Extract the [x, y] coordinate from the center of the cell holding the provided text.  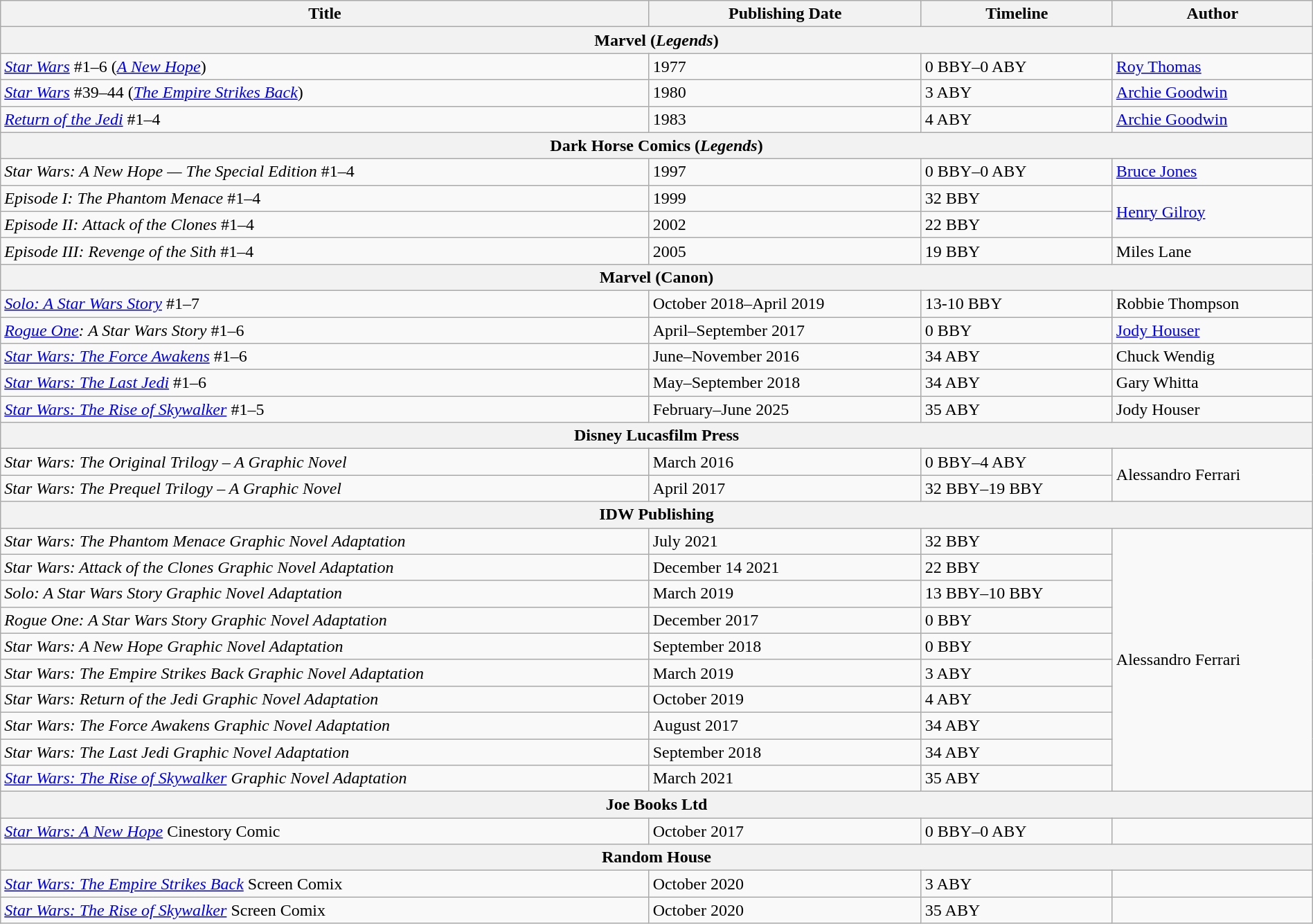
Star Wars: Attack of the Clones Graphic Novel Adaptation [325, 567]
Star Wars: A New Hope Cinestory Comic [325, 831]
April–September 2017 [785, 330]
Dark Horse Comics (Legends) [656, 145]
Star Wars: A New Hope Graphic Novel Adaptation [325, 646]
October 2017 [785, 831]
March 2021 [785, 779]
Star Wars: The Empire Strikes Back Graphic Novel Adaptation [325, 673]
Star Wars: The Rise of Skywalker #1–5 [325, 409]
October 2019 [785, 699]
Miles Lane [1212, 251]
13 BBY–10 BBY [1017, 594]
Solo: A Star Wars Story #1–7 [325, 303]
19 BBY [1017, 251]
Star Wars: A New Hope — The Special Edition #1–4 [325, 172]
Star Wars: The Rise of Skywalker Screen Comix [325, 910]
1977 [785, 66]
Random House [656, 858]
June–November 2016 [785, 357]
Solo: A Star Wars Story Graphic Novel Adaptation [325, 594]
Rogue One: A Star Wars Story #1–6 [325, 330]
Timeline [1017, 14]
Disney Lucasfilm Press [656, 436]
Star Wars: The Last Jedi #1–6 [325, 383]
32 BBY–19 BBY [1017, 488]
February–June 2025 [785, 409]
Star Wars: The Force Awakens #1–6 [325, 357]
1980 [785, 93]
2005 [785, 251]
Bruce Jones [1212, 172]
Episode III: Revenge of the Sith #1–4 [325, 251]
Star Wars: The Empire Strikes Back Screen Comix [325, 884]
Publishing Date [785, 14]
Star Wars: The Phantom Menace Graphic Novel Adaptation [325, 541]
Star Wars: The Prequel Trilogy – A Graphic Novel [325, 488]
Episode I: The Phantom Menace #1–4 [325, 198]
1983 [785, 119]
Return of the Jedi #1–4 [325, 119]
August 2017 [785, 725]
Star Wars #39–44 (The Empire Strikes Back) [325, 93]
Joe Books Ltd [656, 805]
Episode II: Attack of the Clones #1–4 [325, 224]
IDW Publishing [656, 515]
Title [325, 14]
December 14 2021 [785, 567]
May–September 2018 [785, 383]
Author [1212, 14]
Robbie Thompson [1212, 303]
October 2018–April 2019 [785, 303]
Star Wars: The Force Awakens Graphic Novel Adaptation [325, 725]
Star Wars #1–6 (A New Hope) [325, 66]
April 2017 [785, 488]
Marvel (Canon) [656, 277]
Star Wars: The Original Trilogy – A Graphic Novel [325, 462]
1997 [785, 172]
Gary Whitta [1212, 383]
Marvel (Legends) [656, 40]
Roy Thomas [1212, 66]
2002 [785, 224]
Star Wars: Return of the Jedi Graphic Novel Adaptation [325, 699]
0 BBY–4 ABY [1017, 462]
Star Wars: The Rise of Skywalker Graphic Novel Adaptation [325, 779]
Chuck Wendig [1212, 357]
1999 [785, 198]
Henry Gilroy [1212, 211]
March 2016 [785, 462]
Rogue One: A Star Wars Story Graphic Novel Adaptation [325, 620]
December 2017 [785, 620]
July 2021 [785, 541]
13-10 BBY [1017, 303]
Star Wars: The Last Jedi Graphic Novel Adaptation [325, 752]
